Determine the [x, y] coordinate at the center of the cell enclosing the given text.  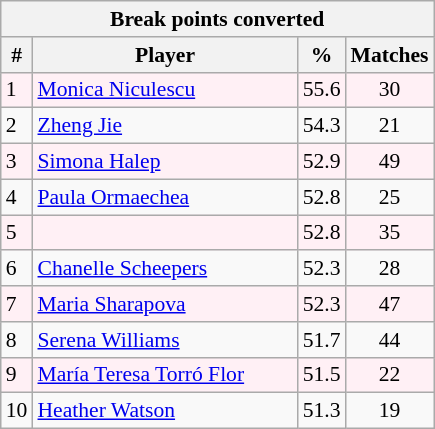
52.9 [322, 162]
Maria Sharapova [164, 304]
22 [389, 375]
Zheng Jie [164, 126]
Player [164, 55]
51.3 [322, 411]
Paula Ormaechea [164, 197]
51.7 [322, 340]
Matches [389, 55]
# [17, 55]
19 [389, 411]
Serena Williams [164, 340]
55.6 [322, 90]
% [322, 55]
6 [17, 269]
54.3 [322, 126]
Chanelle Scheepers [164, 269]
Monica Niculescu [164, 90]
51.5 [322, 375]
30 [389, 90]
1 [17, 90]
4 [17, 197]
María Teresa Torró Flor [164, 375]
35 [389, 233]
10 [17, 411]
Heather Watson [164, 411]
49 [389, 162]
Break points converted [218, 19]
3 [17, 162]
25 [389, 197]
47 [389, 304]
8 [17, 340]
5 [17, 233]
28 [389, 269]
Simona Halep [164, 162]
21 [389, 126]
2 [17, 126]
7 [17, 304]
44 [389, 340]
9 [17, 375]
